Find where the given text appears and provide that cell's center as [x, y] coordinate. 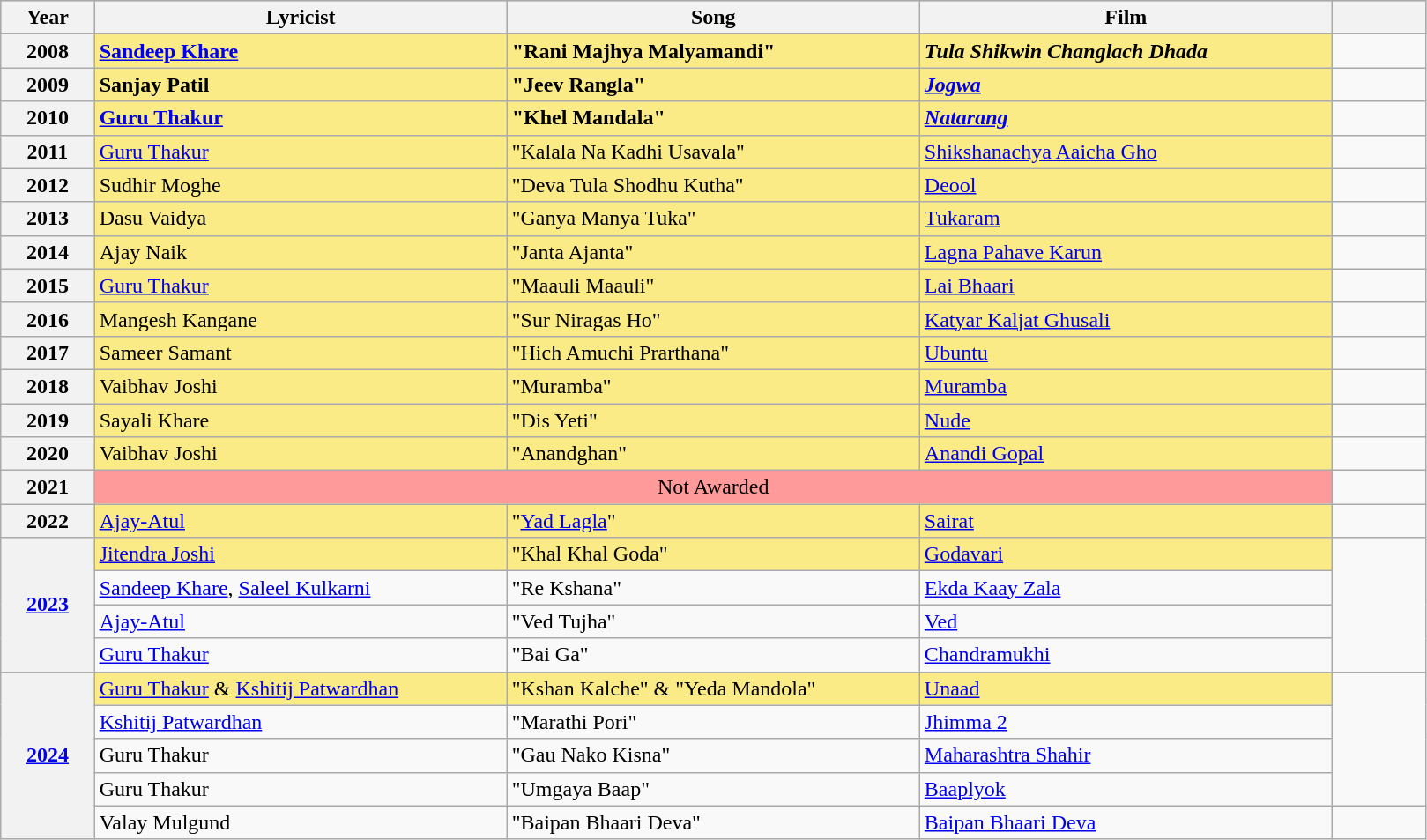
2021 [48, 487]
Tula Shikwin Changlach Dhada [1126, 51]
"Bai Ga" [713, 655]
Kshitij Patwardhan [301, 722]
2020 [48, 454]
Nude [1126, 420]
Muramba [1126, 386]
Sayali Khare [301, 420]
2023 [48, 605]
2010 [48, 118]
"Rani Majhya Malyamandi" [713, 51]
2011 [48, 152]
"Ved Tujha" [713, 621]
Guru Thakur & Kshitij Patwardhan [301, 688]
Year [48, 18]
Sanjay Patil [301, 85]
Ubuntu [1126, 353]
Deool [1126, 185]
"Umgaya Baap" [713, 789]
Shikshanachya Aaicha Gho [1126, 152]
2022 [48, 521]
"Deva Tula Shodhu Kutha" [713, 185]
Chandramukhi [1126, 655]
Baaplyok [1126, 789]
"Dis Yeti" [713, 420]
2024 [48, 755]
"Anandghan" [713, 454]
2019 [48, 420]
"Kshan Kalche" & "Yeda Mandola" [713, 688]
Ekda Kaay Zala [1126, 588]
Unaad [1126, 688]
"Muramba" [713, 386]
Dasu Vaidya [301, 219]
"Ganya Manya Tuka" [713, 219]
2017 [48, 353]
Valay Mulgund [301, 822]
Sairat [1126, 521]
Song [713, 18]
Baipan Bhaari Deva [1126, 822]
Lai Bhaari [1126, 286]
Jogwa [1126, 85]
2008 [48, 51]
"Gau Nako Kisna" [713, 755]
2013 [48, 219]
Lagna Pahave Karun [1126, 252]
"Khal Khal Goda" [713, 554]
"Baipan Bhaari Deva" [713, 822]
Lyricist [301, 18]
Ajay Naik [301, 252]
Maharashtra Shahir [1126, 755]
2015 [48, 286]
2012 [48, 185]
"Sur Niragas Ho" [713, 319]
Sudhir Moghe [301, 185]
"Re Kshana" [713, 588]
2018 [48, 386]
2014 [48, 252]
2009 [48, 85]
"Marathi Pori" [713, 722]
Tukaram [1126, 219]
Sandeep Khare [301, 51]
Mangesh Kangane [301, 319]
Sameer Samant [301, 353]
2016 [48, 319]
"Hich Amuchi Prarthana" [713, 353]
Natarang [1126, 118]
Jitendra Joshi [301, 554]
Anandi Gopal [1126, 454]
"Janta Ajanta" [713, 252]
Ved [1126, 621]
Not Awarded [713, 487]
"Yad Lagla" [713, 521]
Godavari [1126, 554]
"Maauli Maauli" [713, 286]
Katyar Kaljat Ghusali [1126, 319]
Sandeep Khare, Saleel Kulkarni [301, 588]
"Khel Mandala" [713, 118]
"Kalala Na Kadhi Usavala" [713, 152]
"Jeev Rangla" [713, 85]
Jhimma 2 [1126, 722]
Film [1126, 18]
